Return the [X, Y] coordinate for the center point of the cell that contains the specified text.  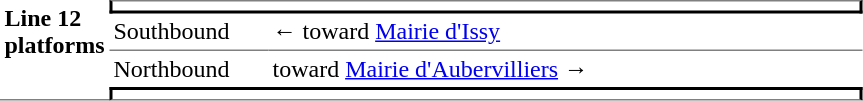
← toward Mairie d'Issy [565, 33]
Southbound [188, 33]
toward Mairie d'Aubervilliers → [565, 69]
Northbound [188, 69]
Line 12 platforms [54, 50]
